From the cell containing the given text, extract its center point as [X, Y] coordinate. 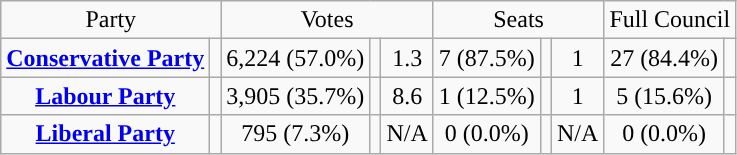
7 (87.5%) [486, 58]
8.6 [407, 96]
27 (84.4%) [664, 58]
6,224 (57.0%) [296, 58]
Seats [518, 20]
5 (15.6%) [664, 96]
3,905 (35.7%) [296, 96]
1 (12.5%) [486, 96]
Votes [328, 20]
Full Council [670, 20]
Conservative Party [106, 58]
Liberal Party [106, 134]
Labour Party [106, 96]
Party [111, 20]
1.3 [407, 58]
795 (7.3%) [296, 134]
